Detect which cell encompasses the target text, then output its [x, y] center coordinate. 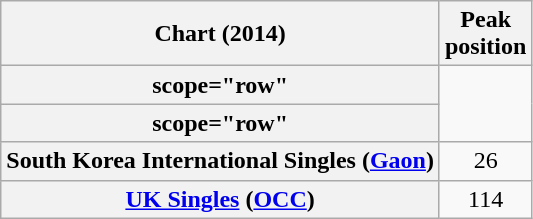
South Korea International Singles (Gaon) [220, 161]
UK Singles (OCC) [220, 199]
114 [485, 199]
Chart (2014) [220, 34]
26 [485, 161]
Peakposition [485, 34]
